Extract the [X, Y] coordinate from the center of the cell holding the provided text.  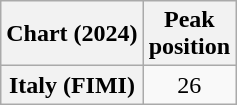
Chart (2024) [72, 34]
Peakposition [189, 34]
Italy (FIMI) [72, 85]
26 [189, 85]
